Search for the cell housing the specified text and yield its (x, y) center coordinate. 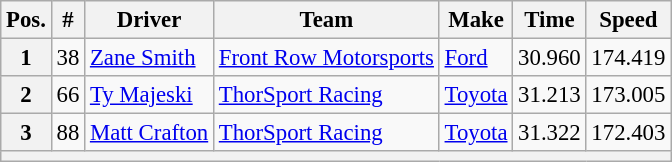
Time (550, 20)
Front Row Motorsports (326, 58)
Zane Smith (150, 58)
# (68, 20)
1 (26, 58)
Ty Majeski (150, 95)
30.960 (550, 58)
Make (476, 20)
Speed (628, 20)
Driver (150, 20)
Pos. (26, 20)
174.419 (628, 58)
66 (68, 95)
88 (68, 133)
Matt Crafton (150, 133)
172.403 (628, 133)
38 (68, 58)
Team (326, 20)
31.213 (550, 95)
31.322 (550, 133)
173.005 (628, 95)
2 (26, 95)
3 (26, 133)
Ford (476, 58)
